Provide the (x, y) coordinate of the cell's center where the given text is located.  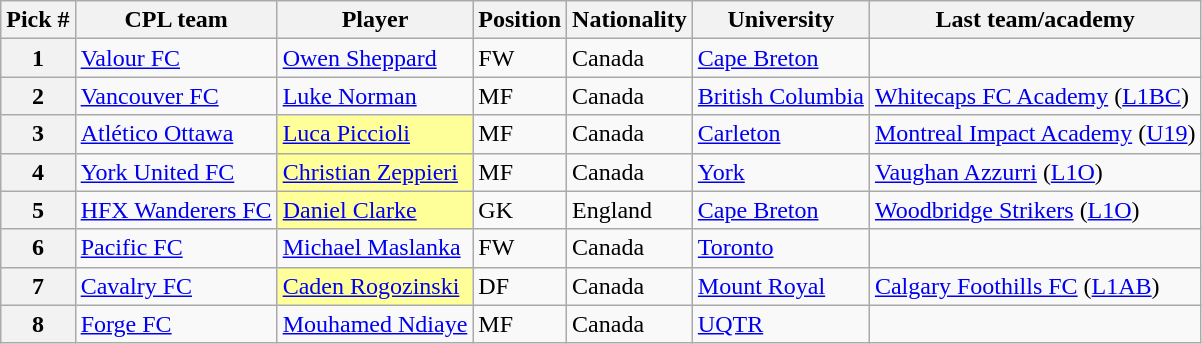
British Columbia (780, 96)
Toronto (780, 248)
7 (38, 286)
4 (38, 172)
Caden Rogozinski (375, 286)
Atlético Ottawa (176, 134)
England (630, 210)
Luca Piccioli (375, 134)
Cavalry FC (176, 286)
5 (38, 210)
GK (520, 210)
Last team/academy (1035, 20)
8 (38, 324)
CPL team (176, 20)
1 (38, 58)
Luke Norman (375, 96)
Forge FC (176, 324)
2 (38, 96)
Carleton (780, 134)
Woodbridge Strikers (L1O) (1035, 210)
Mount Royal (780, 286)
Christian Zeppieri (375, 172)
Mouhamed Ndiaye (375, 324)
Montreal Impact Academy (U19) (1035, 134)
3 (38, 134)
UQTR (780, 324)
Owen Sheppard (375, 58)
Position (520, 20)
University (780, 20)
Vaughan Azzurri (L1O) (1035, 172)
Whitecaps FC Academy (L1BC) (1035, 96)
Pacific FC (176, 248)
Daniel Clarke (375, 210)
York United FC (176, 172)
Nationality (630, 20)
Pick # (38, 20)
Calgary Foothills FC (L1AB) (1035, 286)
Valour FC (176, 58)
6 (38, 248)
Michael Maslanka (375, 248)
DF (520, 286)
HFX Wanderers FC (176, 210)
York (780, 172)
Vancouver FC (176, 96)
Player (375, 20)
